Locate the cell with the specified text and output its (x, y) center coordinate. 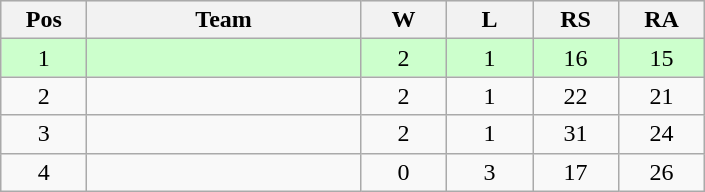
31 (575, 134)
Team (224, 20)
RA (662, 20)
RS (575, 20)
0 (403, 172)
L (489, 20)
15 (662, 58)
17 (575, 172)
4 (44, 172)
26 (662, 172)
16 (575, 58)
21 (662, 96)
24 (662, 134)
W (403, 20)
22 (575, 96)
Pos (44, 20)
